Output the (x, y) coordinate of the center of the cell containing the given text.  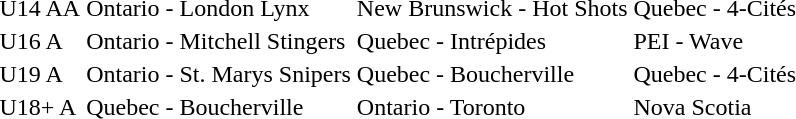
Quebec - Intrépides (492, 41)
Quebec - Boucherville (492, 74)
Ontario - Mitchell Stingers (219, 41)
Ontario - St. Marys Snipers (219, 74)
